Detect which cell encompasses the target text, then output its [X, Y] center coordinate. 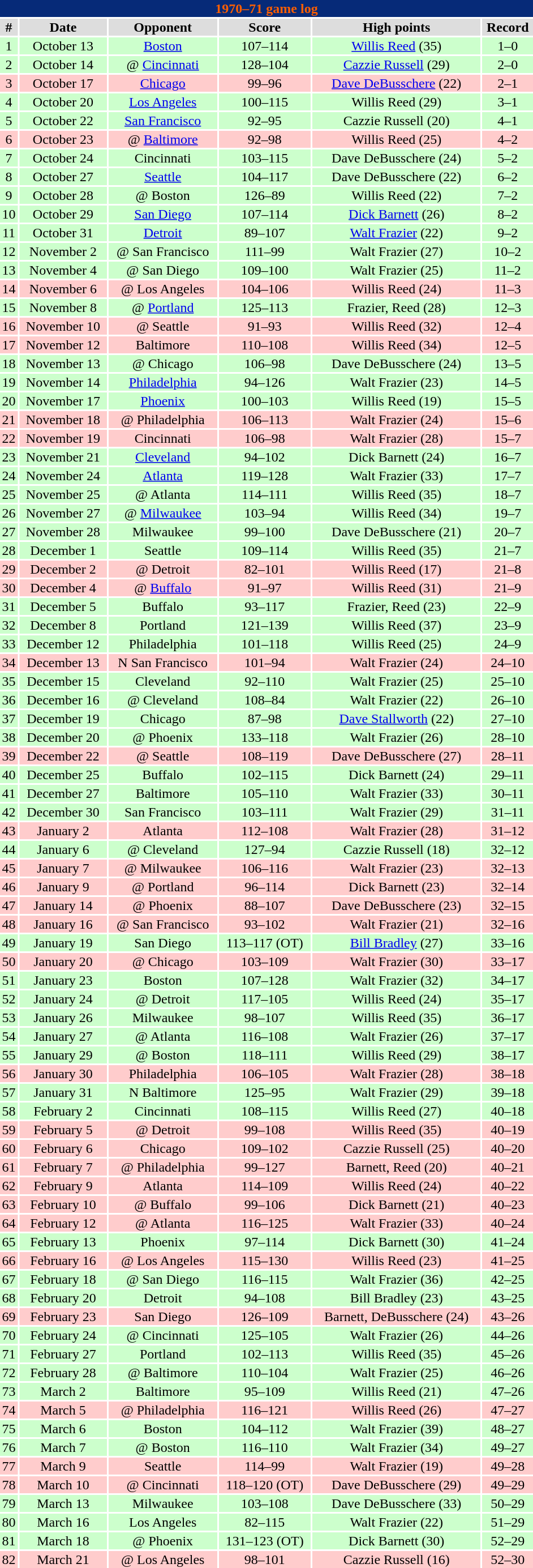
October 22 [63, 121]
Opponent [163, 27]
118–111 [265, 1055]
35–17 [508, 999]
48 [9, 924]
21–7 [508, 550]
Bill Bradley (27) [397, 943]
117–105 [265, 999]
100–103 [265, 401]
November 25 [63, 494]
110–108 [265, 345]
March 10 [63, 1485]
91–93 [265, 326]
53 [9, 1018]
103–111 [265, 812]
106–116 [265, 868]
Dave DeBusschere (21) [397, 532]
39–18 [508, 1092]
10–2 [508, 251]
79 [9, 1503]
36 [9, 700]
97–114 [265, 1242]
March 13 [63, 1503]
107–128 [265, 980]
2 [9, 65]
Walt Frazier (30) [397, 962]
12–5 [508, 345]
February 18 [63, 1279]
73 [9, 1391]
14 [9, 289]
55 [9, 1055]
59 [9, 1130]
104–112 [265, 1429]
2–1 [508, 83]
36–17 [508, 1018]
Record [508, 27]
12–4 [508, 326]
92–110 [265, 681]
96–114 [265, 887]
8–2 [508, 214]
118–120 (OT) [265, 1485]
41–24 [508, 1242]
October 13 [63, 46]
44–26 [508, 1335]
125–95 [265, 1092]
52–30 [508, 1560]
31–12 [508, 831]
116–121 [265, 1410]
February 23 [63, 1317]
108–84 [265, 700]
4–1 [508, 121]
94–102 [265, 457]
# [9, 27]
24–10 [508, 663]
December 16 [63, 700]
February 2 [63, 1111]
111–99 [265, 251]
16–7 [508, 457]
12–3 [508, 307]
66 [9, 1261]
11–3 [508, 289]
50 [9, 962]
109–114 [265, 550]
High points [397, 27]
37 [9, 719]
114–99 [265, 1466]
60 [9, 1148]
21 [9, 420]
43–25 [508, 1298]
54 [9, 1036]
December 30 [63, 812]
95–109 [265, 1391]
January 14 [63, 905]
99–96 [265, 83]
57 [9, 1092]
45–26 [508, 1354]
Willis Reed (32) [397, 326]
58 [9, 1111]
October 29 [63, 214]
11–2 [508, 270]
Willis Reed (22) [397, 195]
March 2 [63, 1391]
125–105 [265, 1335]
80 [9, 1522]
67 [9, 1279]
71 [9, 1354]
Walt Frazier (19) [397, 1466]
88–107 [265, 905]
50–29 [508, 1503]
November 10 [63, 326]
33–16 [508, 943]
7–2 [508, 195]
January 30 [63, 1074]
32–15 [508, 905]
15–5 [508, 401]
68 [9, 1298]
40 [9, 775]
47–27 [508, 1410]
1–0 [508, 46]
Walt Frazier (39) [397, 1429]
105–110 [265, 793]
November 27 [63, 513]
October 14 [63, 65]
November 14 [63, 382]
20 [9, 401]
Dick Barnett (21) [397, 1204]
29 [9, 569]
6–2 [508, 177]
126–109 [265, 1317]
116–108 [265, 1036]
22–9 [508, 606]
25 [9, 494]
26–10 [508, 700]
November 24 [63, 476]
52–29 [508, 1541]
October 31 [63, 233]
January 27 [63, 1036]
109–102 [265, 1148]
108–119 [265, 756]
November 19 [63, 438]
77 [9, 1466]
32 [9, 625]
23–9 [508, 625]
113–117 (OT) [265, 943]
Willis Reed (21) [397, 1391]
115–130 [265, 1261]
Dave DeBusschere (29) [397, 1485]
40–20 [508, 1148]
40–19 [508, 1130]
49–27 [508, 1447]
121–139 [265, 625]
January 23 [63, 980]
26 [9, 513]
February 5 [63, 1130]
4 [9, 102]
87–98 [265, 719]
43 [9, 831]
11 [9, 233]
49–29 [508, 1485]
99–100 [265, 532]
Walt Frazier (32) [397, 980]
Barnett, Reed (20) [397, 1167]
Walt Frazier (34) [397, 1447]
November 13 [63, 364]
Willis Reed (27) [397, 1111]
February 28 [63, 1373]
Cazzie Russell (18) [397, 849]
January 7 [63, 868]
February 9 [63, 1186]
51–29 [508, 1522]
81 [9, 1541]
24–9 [508, 644]
103–94 [265, 513]
January 6 [63, 849]
31–11 [508, 812]
Willis Reed (23) [397, 1261]
January 19 [63, 943]
17–7 [508, 476]
March 7 [63, 1447]
49–28 [508, 1466]
Cazzie Russell (25) [397, 1148]
March 18 [63, 1541]
18–7 [508, 494]
January 31 [63, 1092]
December 4 [63, 588]
108–115 [265, 1111]
49 [9, 943]
November 8 [63, 307]
November 12 [63, 345]
15–6 [508, 420]
October 28 [63, 195]
119–128 [265, 476]
February 16 [63, 1261]
116–125 [265, 1223]
Dave DeBusschere (23) [397, 905]
94–108 [265, 1298]
93–102 [265, 924]
28–10 [508, 737]
103–109 [265, 962]
Willis Reed (31) [397, 588]
110–104 [265, 1373]
Score [265, 27]
33–17 [508, 962]
6 [9, 139]
46–26 [508, 1373]
32–12 [508, 849]
101–94 [265, 663]
Walt Frazier (27) [397, 251]
32–16 [508, 924]
40–18 [508, 1111]
November 4 [63, 270]
78 [9, 1485]
103–115 [265, 158]
January 20 [63, 962]
1970–71 game log [266, 8]
October 17 [63, 83]
109–100 [265, 270]
41–25 [508, 1261]
34–17 [508, 980]
99–108 [265, 1130]
93–117 [265, 606]
25–10 [508, 681]
March 9 [63, 1466]
December 20 [63, 737]
89–107 [265, 233]
8 [9, 177]
Walt Frazier (36) [397, 1279]
112–108 [265, 831]
October 20 [63, 102]
47 [9, 905]
94–126 [265, 382]
106–113 [265, 420]
November 18 [63, 420]
32–14 [508, 887]
January 2 [63, 831]
128–104 [265, 65]
December 15 [63, 681]
Willis Reed (17) [397, 569]
104–106 [265, 289]
45 [9, 868]
33 [9, 644]
39 [9, 756]
March 16 [63, 1522]
15 [9, 307]
N Baltimore [163, 1092]
102–113 [265, 1354]
31 [9, 606]
40–23 [508, 1204]
December 1 [63, 550]
9 [9, 195]
December 13 [63, 663]
82–115 [265, 1522]
12 [9, 251]
19 [9, 382]
Willis Reed (26) [397, 1410]
47–26 [508, 1391]
Dave DeBusschere (33) [397, 1503]
38–17 [508, 1055]
99–127 [265, 1167]
February 10 [63, 1204]
21–8 [508, 569]
69 [9, 1317]
16 [9, 326]
29–11 [508, 775]
27 [9, 532]
40–22 [508, 1186]
February 24 [63, 1335]
4–2 [508, 139]
December 19 [63, 719]
32–13 [508, 868]
125–113 [265, 307]
Bill Bradley (23) [397, 1298]
February 13 [63, 1242]
November 6 [63, 289]
Frazier, Reed (23) [397, 606]
23 [9, 457]
21–9 [508, 588]
February 7 [63, 1167]
106–105 [265, 1074]
27–10 [508, 719]
October 23 [63, 139]
65 [9, 1242]
98–101 [265, 1560]
Cazzie Russell (20) [397, 121]
November 2 [63, 251]
131–123 (OT) [265, 1541]
October 24 [63, 158]
February 6 [63, 1148]
127–94 [265, 849]
Dave DeBusschere (27) [397, 756]
February 12 [63, 1223]
5 [9, 121]
March 21 [63, 1560]
Frazier, Reed (28) [397, 307]
114–111 [265, 494]
76 [9, 1447]
December 12 [63, 644]
19–7 [508, 513]
126–89 [265, 195]
13–5 [508, 364]
20–7 [508, 532]
102–115 [265, 775]
64 [9, 1223]
40–21 [508, 1167]
35 [9, 681]
Dick Barnett (23) [397, 887]
Date [63, 27]
42 [9, 812]
Walt Frazier (21) [397, 924]
51 [9, 980]
133–118 [265, 737]
15–7 [508, 438]
74 [9, 1410]
December 25 [63, 775]
10 [9, 214]
28 [9, 550]
March 5 [63, 1410]
100–115 [265, 102]
March 6 [63, 1429]
14–5 [508, 382]
January 26 [63, 1018]
Willis Reed (37) [397, 625]
48–27 [508, 1429]
52 [9, 999]
November 21 [63, 457]
17 [9, 345]
61 [9, 1167]
3–1 [508, 102]
November 28 [63, 532]
7 [9, 158]
28–11 [508, 756]
2–0 [508, 65]
January 9 [63, 887]
February 27 [63, 1354]
42–25 [508, 1279]
43–26 [508, 1317]
62 [9, 1186]
December 5 [63, 606]
December 2 [63, 569]
114–109 [265, 1186]
38 [9, 737]
40–24 [508, 1223]
5–2 [508, 158]
30–11 [508, 793]
56 [9, 1074]
December 22 [63, 756]
December 27 [63, 793]
72 [9, 1373]
22 [9, 438]
Willis Reed (19) [397, 401]
October 27 [63, 177]
82–101 [265, 569]
82 [9, 1560]
January 29 [63, 1055]
70 [9, 1335]
January 24 [63, 999]
18 [9, 364]
101–118 [265, 644]
February 20 [63, 1298]
Cazzie Russell (29) [397, 65]
98–107 [265, 1018]
104–117 [265, 177]
91–97 [265, 588]
92–95 [265, 121]
Barnett, DeBusschere (24) [397, 1317]
63 [9, 1204]
99–106 [265, 1204]
38–18 [508, 1074]
24 [9, 476]
75 [9, 1429]
37–17 [508, 1036]
N San Francisco [163, 663]
44 [9, 849]
January 16 [63, 924]
30 [9, 588]
116–115 [265, 1279]
41 [9, 793]
103–108 [265, 1503]
December 8 [63, 625]
46 [9, 887]
November 17 [63, 401]
3 [9, 83]
9–2 [508, 233]
92–98 [265, 139]
13 [9, 270]
Dave Stallworth (22) [397, 719]
1 [9, 46]
116–110 [265, 1447]
Dick Barnett (26) [397, 214]
Cazzie Russell (16) [397, 1560]
34 [9, 663]
